Output the [X, Y] coordinate of the center of the cell containing the given text.  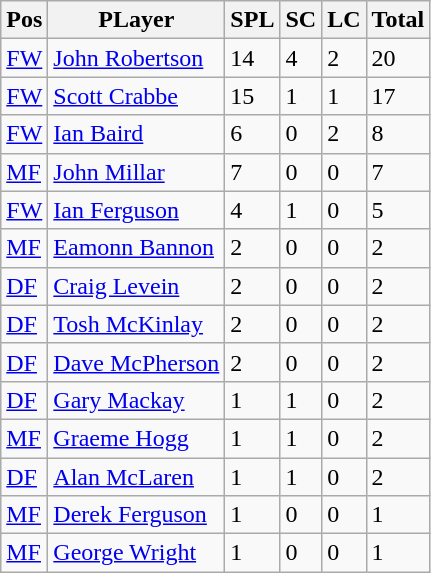
Tosh McKinlay [136, 324]
Derek Ferguson [136, 515]
John Millar [136, 172]
15 [252, 96]
17 [398, 96]
Dave McPherson [136, 362]
Graeme Hogg [136, 438]
George Wright [136, 553]
Scott Crabbe [136, 96]
SC [301, 20]
Gary Mackay [136, 400]
Total [398, 20]
Eamonn Bannon [136, 248]
6 [252, 134]
Pos [24, 20]
SPL [252, 20]
Craig Levein [136, 286]
8 [398, 134]
PLayer [136, 20]
Ian Ferguson [136, 210]
LC [344, 20]
Alan McLaren [136, 477]
5 [398, 210]
14 [252, 58]
Ian Baird [136, 134]
20 [398, 58]
John Robertson [136, 58]
